Pinpoint the cell where the given text exists, returning its (X, Y) midpoint coordinate. 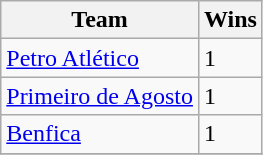
Wins (230, 20)
Benfica (100, 134)
Petro Atlético (100, 58)
Primeiro de Agosto (100, 96)
Team (100, 20)
